Extract the [x, y] coordinate from the center of the cell holding the provided text.  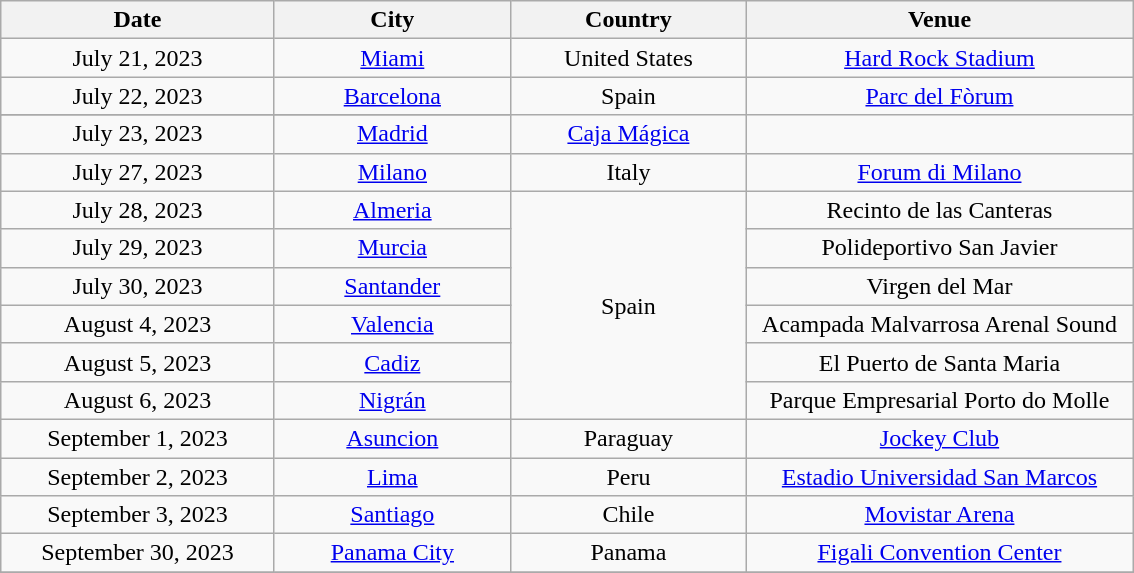
Movistar Arena [939, 515]
Asuncion [392, 438]
City [392, 20]
Santiago [392, 515]
Peru [628, 477]
July 29, 2023 [138, 248]
Panama City [392, 553]
July 23, 2023 [138, 134]
Paraguay [628, 438]
Parc del Fòrum [939, 96]
Estadio Universidad San Marcos [939, 477]
Barcelona [392, 96]
Madrid [392, 134]
Polideportivo San Javier [939, 248]
August 5, 2023 [138, 362]
July 30, 2023 [138, 286]
Valencia [392, 324]
Miami [392, 58]
September 1, 2023 [138, 438]
Jockey Club [939, 438]
August 6, 2023 [138, 400]
Parque Empresarial Porto do Molle [939, 400]
September 2, 2023 [138, 477]
Recinto de las Canteras [939, 210]
United States [628, 58]
Cadiz [392, 362]
Country [628, 20]
Date [138, 20]
Lima [392, 477]
El Puerto de Santa Maria [939, 362]
Almeria [392, 210]
Forum di Milano [939, 172]
July 22, 2023 [138, 96]
Virgen del Mar [939, 286]
Murcia [392, 248]
Caja Mágica [628, 134]
Acampada Malvarrosa Arenal Sound [939, 324]
September 30, 2023 [138, 553]
Panama [628, 553]
July 28, 2023 [138, 210]
Hard Rock Stadium [939, 58]
Figali Convention Center [939, 553]
Chile [628, 515]
August 4, 2023 [138, 324]
Nigrán [392, 400]
Italy [628, 172]
Milano [392, 172]
Santander [392, 286]
September 3, 2023 [138, 515]
July 21, 2023 [138, 58]
July 27, 2023 [138, 172]
Venue [939, 20]
